Search for the cell housing the specified text and yield its (X, Y) center coordinate. 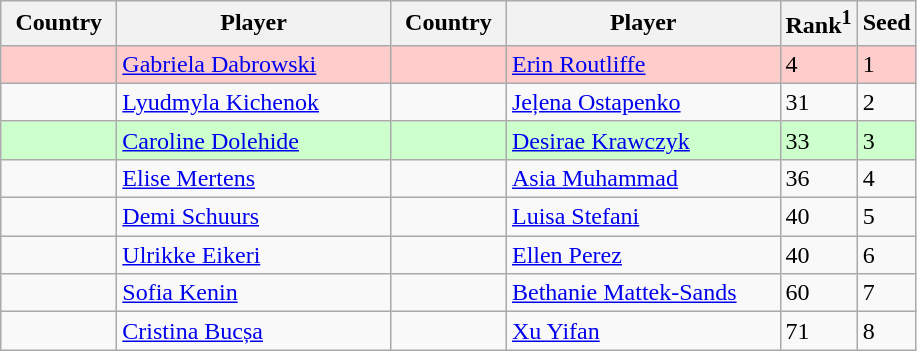
Elise Mertens (254, 178)
Xu Yifan (643, 331)
Ulrikke Eikeri (254, 255)
Ellen Perez (643, 255)
1 (886, 64)
31 (818, 102)
Erin Routliffe (643, 64)
6 (886, 255)
Seed (886, 24)
71 (818, 331)
Asia Muhammad (643, 178)
Cristina Bucșa (254, 331)
Jeļena Ostapenko (643, 102)
Demi Schuurs (254, 217)
Sofia Kenin (254, 293)
Lyudmyla Kichenok (254, 102)
5 (886, 217)
60 (818, 293)
Desirae Krawczyk (643, 140)
3 (886, 140)
33 (818, 140)
Luisa Stefani (643, 217)
Caroline Dolehide (254, 140)
Rank1 (818, 24)
Bethanie Mattek-Sands (643, 293)
36 (818, 178)
Gabriela Dabrowski (254, 64)
2 (886, 102)
8 (886, 331)
7 (886, 293)
